Pinpoint the cell where the given text exists, returning its (x, y) midpoint coordinate. 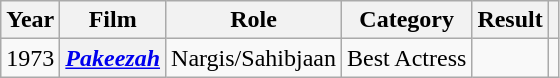
Best Actress (406, 58)
1973 (30, 58)
Film (113, 20)
Pakeezah (113, 58)
Role (254, 20)
Nargis/Sahibjaan (254, 58)
Result (510, 20)
Year (30, 20)
Category (406, 20)
